Return (X, Y) of the center of cell containing provided text 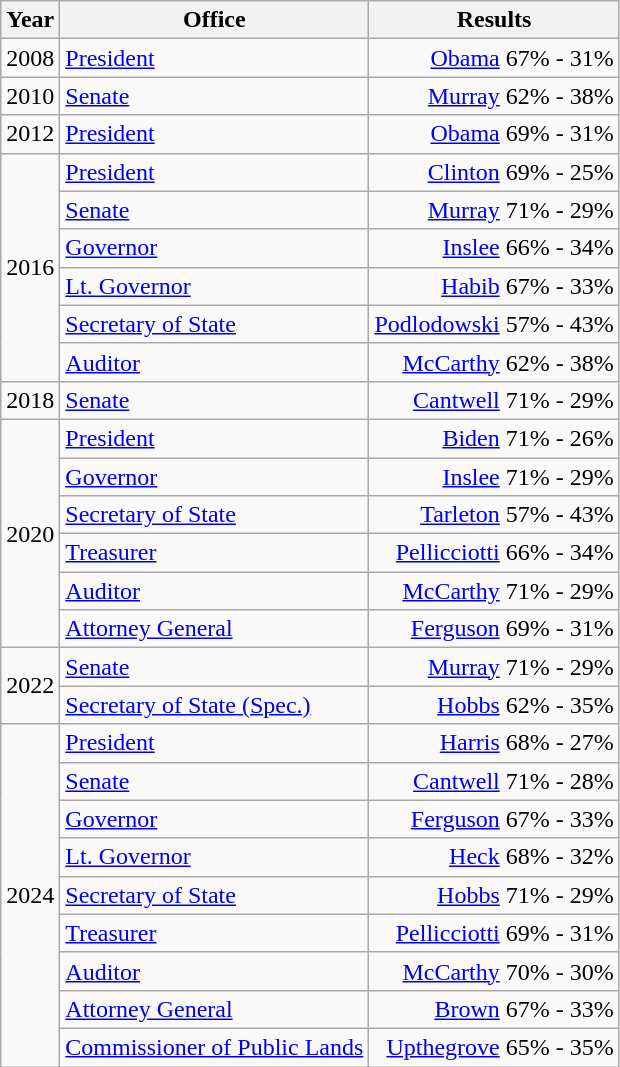
2012 (30, 134)
Cantwell 71% - 29% (494, 400)
Obama 69% - 31% (494, 134)
2020 (30, 533)
2022 (30, 686)
Hobbs 71% - 29% (494, 895)
Results (494, 20)
Pellicciotti 66% - 34% (494, 553)
Clinton 69% - 25% (494, 172)
Upthegrove 65% - 35% (494, 1047)
2018 (30, 400)
2008 (30, 58)
Heck 68% - 32% (494, 857)
Year (30, 20)
Harris 68% - 27% (494, 743)
Ferguson 67% - 33% (494, 819)
McCarthy 70% - 30% (494, 971)
Brown 67% - 33% (494, 1009)
Hobbs 62% - 35% (494, 705)
Office (214, 20)
2010 (30, 96)
Secretary of State (Spec.) (214, 705)
Biden 71% - 26% (494, 438)
2016 (30, 267)
Inslee 71% - 29% (494, 477)
Murray 62% - 38% (494, 96)
McCarthy 71% - 29% (494, 591)
Commissioner of Public Lands (214, 1047)
Habib 67% - 33% (494, 286)
2024 (30, 896)
Ferguson 69% - 31% (494, 629)
Tarleton 57% - 43% (494, 515)
Podlodowski 57% - 43% (494, 324)
Obama 67% - 31% (494, 58)
Cantwell 71% - 28% (494, 781)
Inslee 66% - 34% (494, 248)
Pellicciotti 69% - 31% (494, 933)
McCarthy 62% - 38% (494, 362)
